Find where the given text appears and provide that cell's center as [x, y] coordinate. 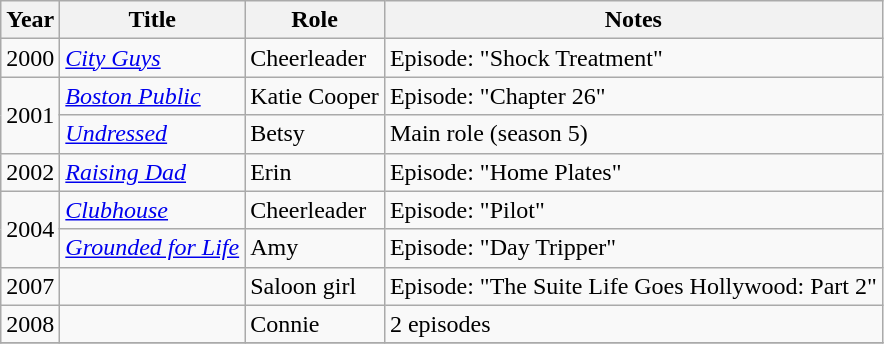
2000 [30, 58]
Saloon girl [315, 286]
2002 [30, 172]
Clubhouse [152, 210]
City Guys [152, 58]
Betsy [315, 134]
Role [315, 20]
Main role (season 5) [633, 134]
Raising Dad [152, 172]
2007 [30, 286]
Episode: "Home Plates" [633, 172]
Amy [315, 248]
2001 [30, 115]
Episode: "The Suite Life Goes Hollywood: Part 2" [633, 286]
Undressed [152, 134]
Episode: "Chapter 26" [633, 96]
Title [152, 20]
Erin [315, 172]
2008 [30, 324]
Katie Cooper [315, 96]
Episode: "Pilot" [633, 210]
Episode: "Day Tripper" [633, 248]
Grounded for Life [152, 248]
Episode: "Shock Treatment" [633, 58]
Year [30, 20]
2004 [30, 229]
2 episodes [633, 324]
Connie [315, 324]
Boston Public [152, 96]
Notes [633, 20]
